Capture the cell that displays the provided text and extract its [X, Y] central coordinate. 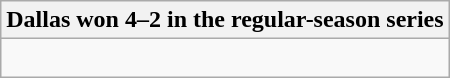
Dallas won 4–2 in the regular-season series [225, 20]
